From the cell containing the given text, extract its center point as (x, y) coordinate. 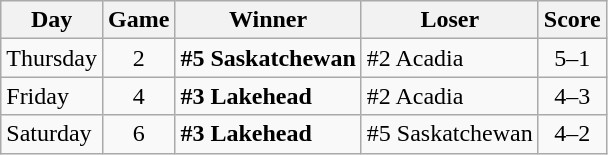
Winner (268, 20)
Thursday (52, 58)
4–2 (572, 134)
Saturday (52, 134)
Loser (450, 20)
Game (138, 20)
4 (138, 96)
2 (138, 58)
Friday (52, 96)
Score (572, 20)
4–3 (572, 96)
6 (138, 134)
5–1 (572, 58)
Day (52, 20)
